Return the [x, y] coordinate for the center point of the cell that contains the specified text.  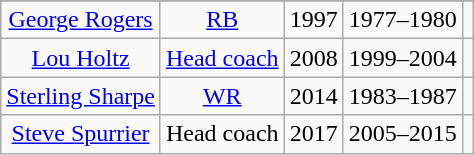
2017 [314, 134]
Sterling Sharpe [81, 96]
WR [222, 96]
1977–1980 [402, 20]
George Rogers [81, 20]
2008 [314, 58]
1999–2004 [402, 58]
RB [222, 20]
Steve Spurrier [81, 134]
1997 [314, 20]
2014 [314, 96]
1983–1987 [402, 96]
Lou Holtz [81, 58]
2005–2015 [402, 134]
